Scan for the cell matching the given text and deliver its (x, y) coordinate at center. 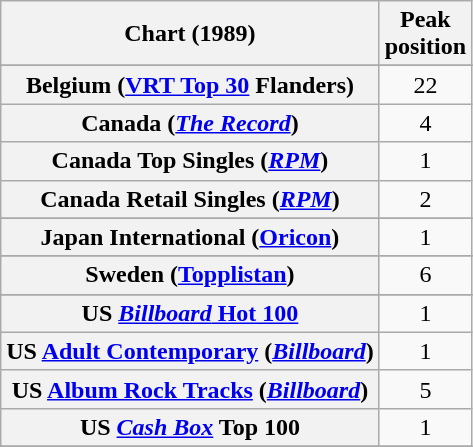
US Billboard Hot 100 (190, 313)
Sweden (Topplistan) (190, 275)
US Album Rock Tracks (Billboard) (190, 389)
Japan International (Oricon) (190, 237)
Peakposition (425, 34)
Canada Retail Singles (RPM) (190, 199)
6 (425, 275)
Belgium (VRT Top 30 Flanders) (190, 85)
2 (425, 199)
4 (425, 123)
Chart (1989) (190, 34)
US Cash Box Top 100 (190, 427)
22 (425, 85)
US Adult Contemporary (Billboard) (190, 351)
Canada (The Record) (190, 123)
Canada Top Singles (RPM) (190, 161)
5 (425, 389)
